For the text-containing cell, return its midpoint in [x, y] coordinate format. 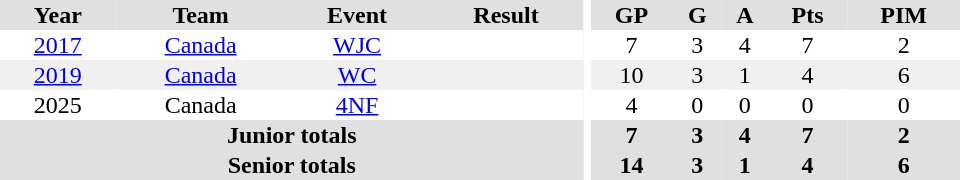
WJC [358, 45]
Event [358, 15]
A [745, 15]
G [698, 15]
Pts [808, 15]
4NF [358, 105]
14 [631, 165]
Junior totals [292, 135]
Team [201, 15]
2019 [58, 75]
2025 [58, 105]
10 [631, 75]
PIM [904, 15]
2017 [58, 45]
Year [58, 15]
WC [358, 75]
GP [631, 15]
Result [506, 15]
Senior totals [292, 165]
